Return the (X, Y) coordinate for the center point of the cell that contains the specified text.  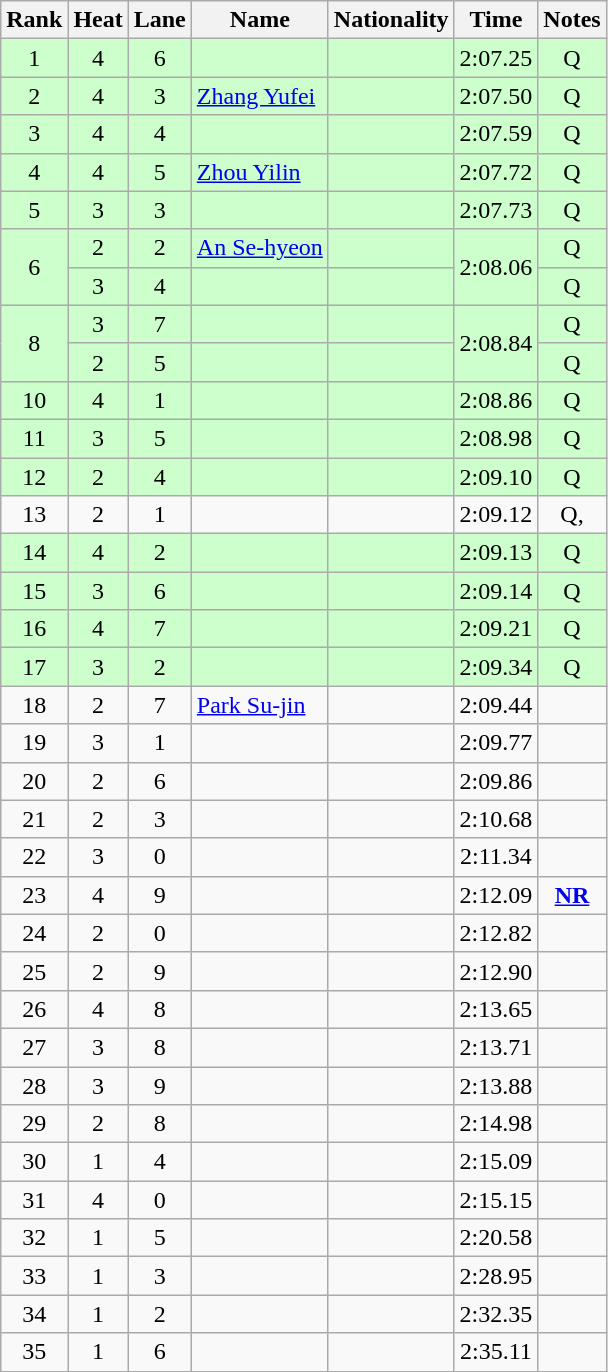
24 (34, 933)
NR (572, 895)
Q, (572, 515)
Nationality (391, 20)
28 (34, 1085)
2:12.09 (496, 895)
Lane (160, 20)
2:07.72 (496, 172)
2:09.44 (496, 705)
2:07.50 (496, 96)
Notes (572, 20)
2:11.34 (496, 857)
30 (34, 1162)
2:09.34 (496, 667)
10 (34, 400)
27 (34, 1047)
23 (34, 895)
2:12.90 (496, 971)
33 (34, 1276)
2:08.86 (496, 400)
Rank (34, 20)
34 (34, 1314)
2:12.82 (496, 933)
2:13.88 (496, 1085)
2:32.35 (496, 1314)
20 (34, 781)
Name (260, 20)
Time (496, 20)
Heat (98, 20)
19 (34, 743)
29 (34, 1124)
2:13.71 (496, 1047)
2:09.10 (496, 477)
2:07.59 (496, 134)
32 (34, 1238)
11 (34, 438)
25 (34, 971)
2:09.77 (496, 743)
12 (34, 477)
2:15.09 (496, 1162)
31 (34, 1200)
2:15.15 (496, 1200)
Zhang Yufei (260, 96)
Park Su-jin (260, 705)
26 (34, 1009)
2:13.65 (496, 1009)
2:09.12 (496, 515)
13 (34, 515)
14 (34, 553)
2:07.25 (496, 58)
2:09.86 (496, 781)
2:14.98 (496, 1124)
2:20.58 (496, 1238)
2:09.14 (496, 591)
2:35.11 (496, 1352)
17 (34, 667)
2:09.21 (496, 629)
15 (34, 591)
2:09.13 (496, 553)
Zhou Yilin (260, 172)
2:28.95 (496, 1276)
2:08.98 (496, 438)
2:10.68 (496, 819)
22 (34, 857)
35 (34, 1352)
2:07.73 (496, 210)
An Se-hyeon (260, 248)
21 (34, 819)
2:08.06 (496, 267)
18 (34, 705)
16 (34, 629)
2:08.84 (496, 343)
